Scan for the cell matching the given text and deliver its [X, Y] coordinate at center. 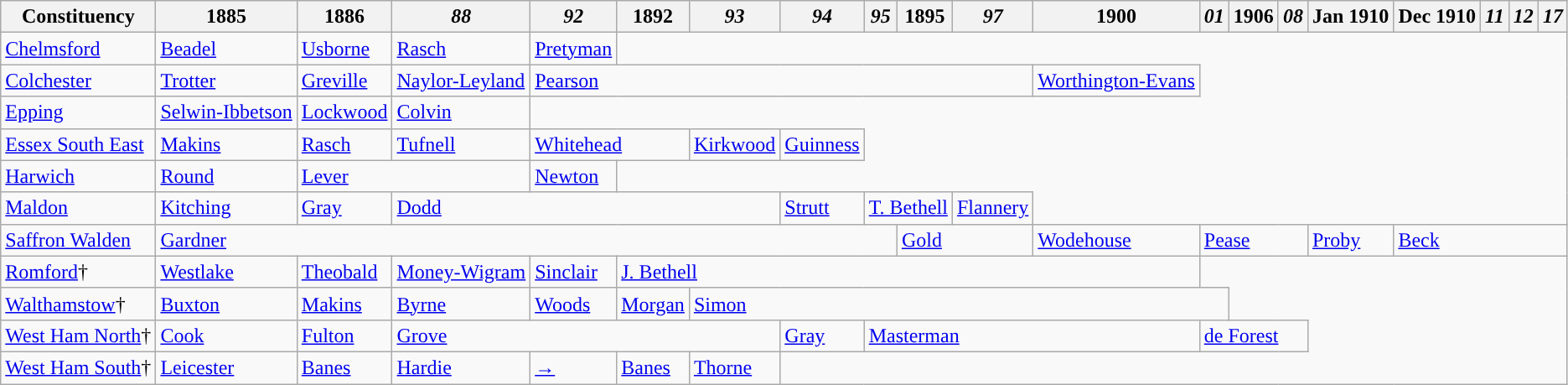
Dodd [587, 208]
Essex South East [79, 144]
Usborne [344, 49]
11 [1495, 17]
Beck [1481, 240]
Pearson [782, 81]
88 [461, 17]
08 [1292, 17]
1900 [1116, 17]
Hardie [461, 367]
West Ham North† [79, 336]
Byrne [461, 304]
Naylor-Leyland [461, 81]
Kitching [226, 208]
Pease [1254, 240]
Theobald [344, 272]
J. Bethell [908, 272]
Kirkwood [734, 144]
Trotter [226, 81]
1906 [1254, 17]
Masterman [1032, 336]
Harwich [79, 176]
Whitehead [610, 144]
97 [992, 17]
Sinclair [573, 272]
Greville [344, 81]
Gardner [526, 240]
Colvin [461, 112]
1892 [654, 17]
92 [573, 17]
Maldon [79, 208]
Grove [587, 336]
94 [822, 17]
Buxton [226, 304]
Romford† [79, 272]
T. Bethell [908, 208]
Worthington-Evans [1116, 81]
Strutt [822, 208]
Westlake [226, 272]
Tufnell [461, 144]
Proby [1350, 240]
12 [1524, 17]
17 [1552, 17]
de Forest [1254, 336]
Dec 1910 [1437, 17]
1885 [226, 17]
1895 [924, 17]
Fulton [344, 336]
1886 [344, 17]
Epping [79, 112]
Walthamstow† [79, 304]
Cook [226, 336]
Woods [573, 304]
Morgan [654, 304]
Flannery [992, 208]
93 [734, 17]
West Ham South† [79, 367]
Money-Wigram [461, 272]
Guinness [822, 144]
Thorne [734, 367]
Saffron Walden [79, 240]
Leicester [226, 367]
Gold [965, 240]
Colchester [79, 81]
Newton [573, 176]
Jan 1910 [1350, 17]
Chelmsford [79, 49]
Simon [959, 304]
01 [1214, 17]
→ [573, 367]
Wodehouse [1116, 240]
Constituency [79, 17]
Round [226, 176]
Lever [413, 176]
Beadel [226, 49]
Selwin-Ibbetson [226, 112]
95 [880, 17]
Lockwood [344, 112]
Pretyman [573, 49]
